Return [x, y] of the center of cell containing provided text 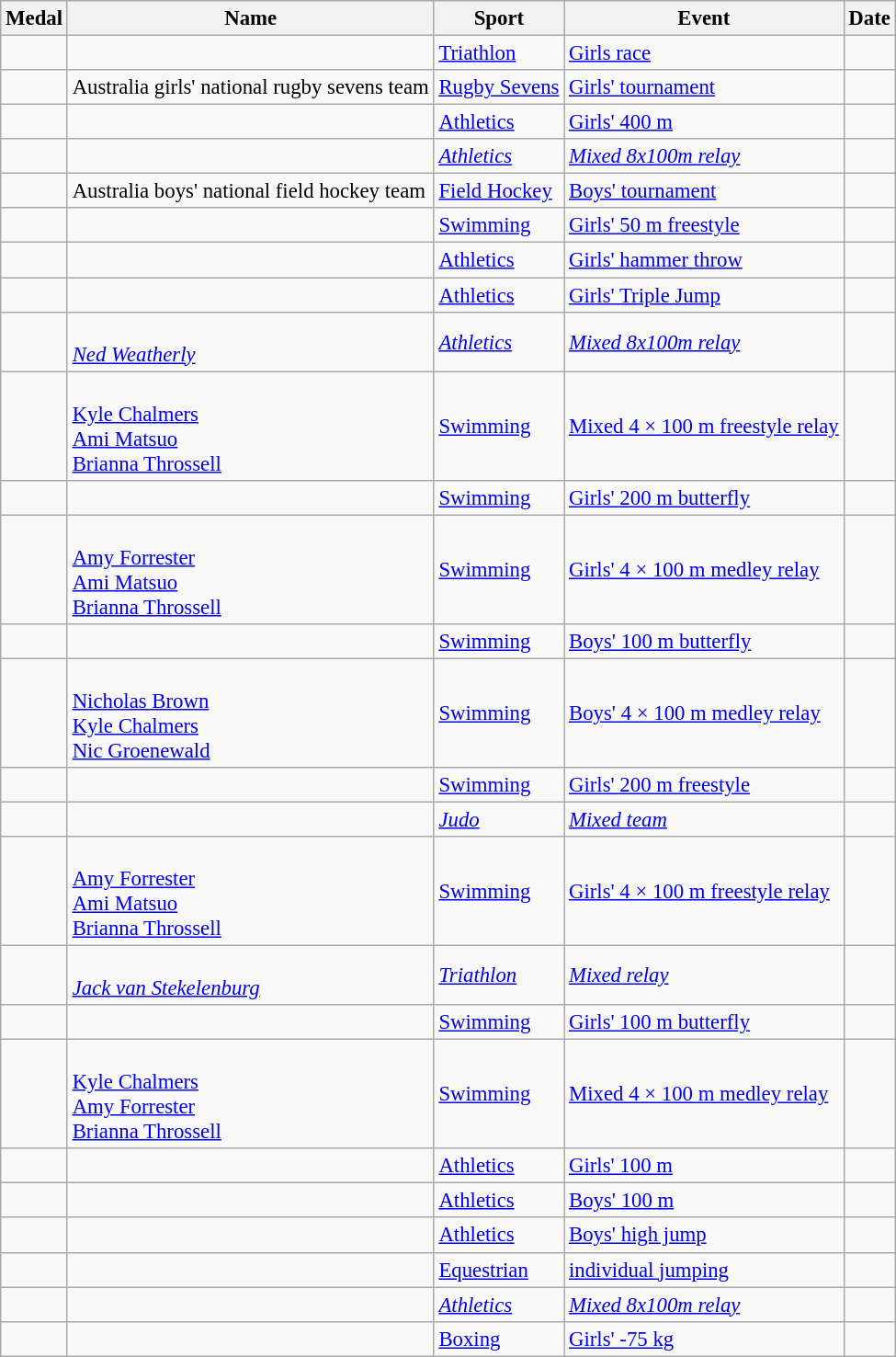
Girls' 4 × 100 m freestyle relay [704, 892]
Boys' 100 m butterfly [704, 642]
Nicholas BrownKyle ChalmersNic Groenewald [250, 713]
Jack van Stekelenburg [250, 976]
Mixed 4 × 100 m freestyle relay [704, 427]
Mixed team [704, 819]
Girls' Triple Jump [704, 295]
Girls' 50 m freestyle [704, 225]
Boys' 4 × 100 m medley relay [704, 713]
Mixed 4 × 100 m medley relay [704, 1094]
Boys' high jump [704, 1236]
Ned Weatherly [250, 342]
Boys' 100 m [704, 1201]
Girls' -75 kg [704, 1339]
Boys' tournament [704, 191]
Girls' tournament [704, 87]
Date [869, 18]
Medal [35, 18]
Girls' 100 m [704, 1166]
Kyle ChalmersAmy ForresterBrianna Throssell [250, 1094]
Girls' 100 m butterfly [704, 1022]
Judo [499, 819]
Name [250, 18]
Girls race [704, 53]
individual jumping [704, 1270]
Sport [499, 18]
Mixed relay [704, 976]
Kyle ChalmersAmi MatsuoBrianna Throssell [250, 427]
Australia girls' national rugby sevens team [250, 87]
Rugby Sevens [499, 87]
Girls' 200 m freestyle [704, 785]
Equestrian [499, 1270]
Event [704, 18]
Field Hockey [499, 191]
Girls' 400 m [704, 122]
Australia boys' national field hockey team [250, 191]
Girls' 4 × 100 m medley relay [704, 570]
Boxing [499, 1339]
Girls' hammer throw [704, 260]
Girls' 200 m butterfly [704, 497]
